Detect which cell encompasses the target text, then output its (x, y) center coordinate. 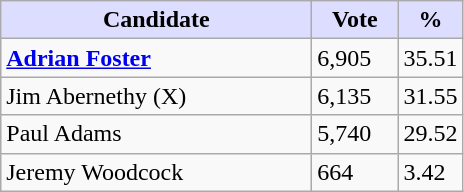
Vote (355, 20)
Jeremy Woodcock (156, 172)
Jim Abernethy (X) (156, 96)
% (430, 20)
Paul Adams (156, 134)
6,905 (355, 58)
29.52 (430, 134)
35.51 (430, 58)
Candidate (156, 20)
6,135 (355, 96)
664 (355, 172)
Adrian Foster (156, 58)
3.42 (430, 172)
5,740 (355, 134)
31.55 (430, 96)
